Locate the cell with the specified text and output its [X, Y] center coordinate. 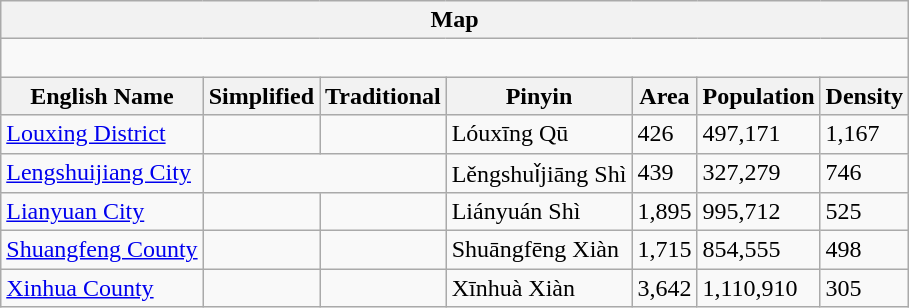
Xinhua County [102, 288]
1,715 [664, 250]
439 [664, 173]
Lengshuijiang City [102, 173]
English Name [102, 96]
1,895 [664, 212]
Liányuán Shì [539, 212]
497,171 [758, 134]
Shuāngfēng Xiàn [539, 250]
Simplified [261, 96]
305 [864, 288]
Xīnhuà Xiàn [539, 288]
3,642 [664, 288]
1,110,910 [758, 288]
854,555 [758, 250]
327,279 [758, 173]
1,167 [864, 134]
995,712 [758, 212]
Density [864, 96]
Lianyuan City [102, 212]
Louxing District [102, 134]
746 [864, 173]
Pinyin [539, 96]
Area [664, 96]
Map [455, 20]
Traditional [384, 96]
Lěngshuǐjiāng Shì [539, 173]
498 [864, 250]
Shuangfeng County [102, 250]
525 [864, 212]
426 [664, 134]
Lóuxīng Qū [539, 134]
Population [758, 96]
